For the text-containing cell, return its midpoint in (x, y) coordinate format. 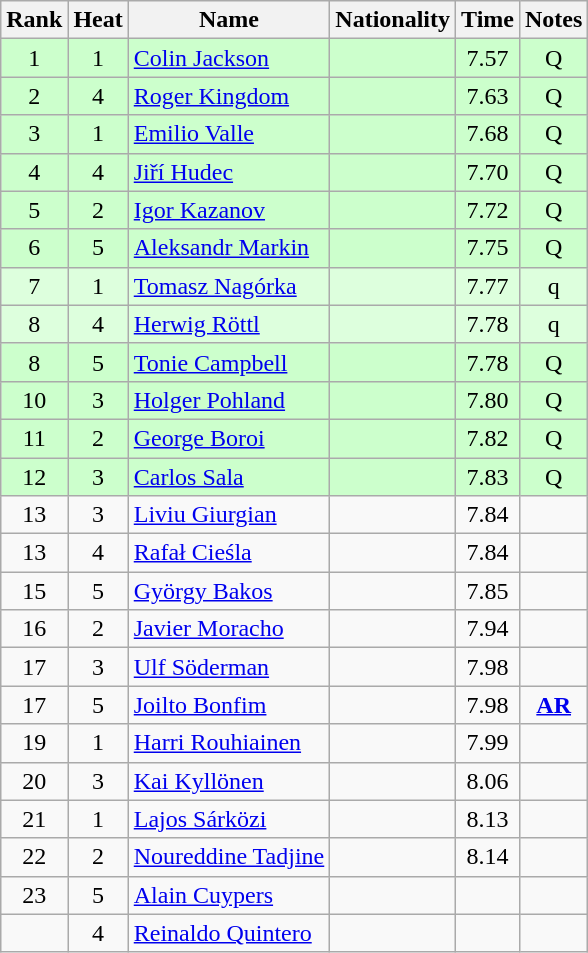
Jiří Hudec (229, 172)
19 (34, 743)
Nationality (393, 20)
Lajos Sárközi (229, 819)
Alain Cuypers (229, 895)
7.57 (488, 58)
Rank (34, 20)
6 (34, 248)
7.99 (488, 743)
10 (34, 400)
Emilio Valle (229, 134)
7.83 (488, 477)
Tonie Campbell (229, 362)
Name (229, 20)
7.82 (488, 438)
11 (34, 438)
20 (34, 781)
Roger Kingdom (229, 96)
7.63 (488, 96)
8.06 (488, 781)
Rafał Cieśla (229, 553)
16 (34, 629)
7.75 (488, 248)
7.68 (488, 134)
Noureddine Tadjine (229, 857)
7.94 (488, 629)
7 (34, 286)
Harri Rouhiainen (229, 743)
Kai Kyllönen (229, 781)
Carlos Sala (229, 477)
7.70 (488, 172)
12 (34, 477)
Notes (553, 20)
21 (34, 819)
7.80 (488, 400)
7.72 (488, 210)
Herwig Röttl (229, 324)
15 (34, 591)
AR (553, 705)
23 (34, 895)
7.85 (488, 591)
Holger Pohland (229, 400)
Joilto Bonfim (229, 705)
George Boroi (229, 438)
György Bakos (229, 591)
Liviu Giurgian (229, 515)
Reinaldo Quintero (229, 933)
Tomasz Nagórka (229, 286)
Javier Moracho (229, 629)
Heat (98, 20)
Igor Kazanov (229, 210)
Ulf Söderman (229, 667)
Aleksandr Markin (229, 248)
8.14 (488, 857)
8.13 (488, 819)
Colin Jackson (229, 58)
Time (488, 20)
22 (34, 857)
7.77 (488, 286)
